Extract the [X, Y] coordinate from the center of the cell holding the provided text.  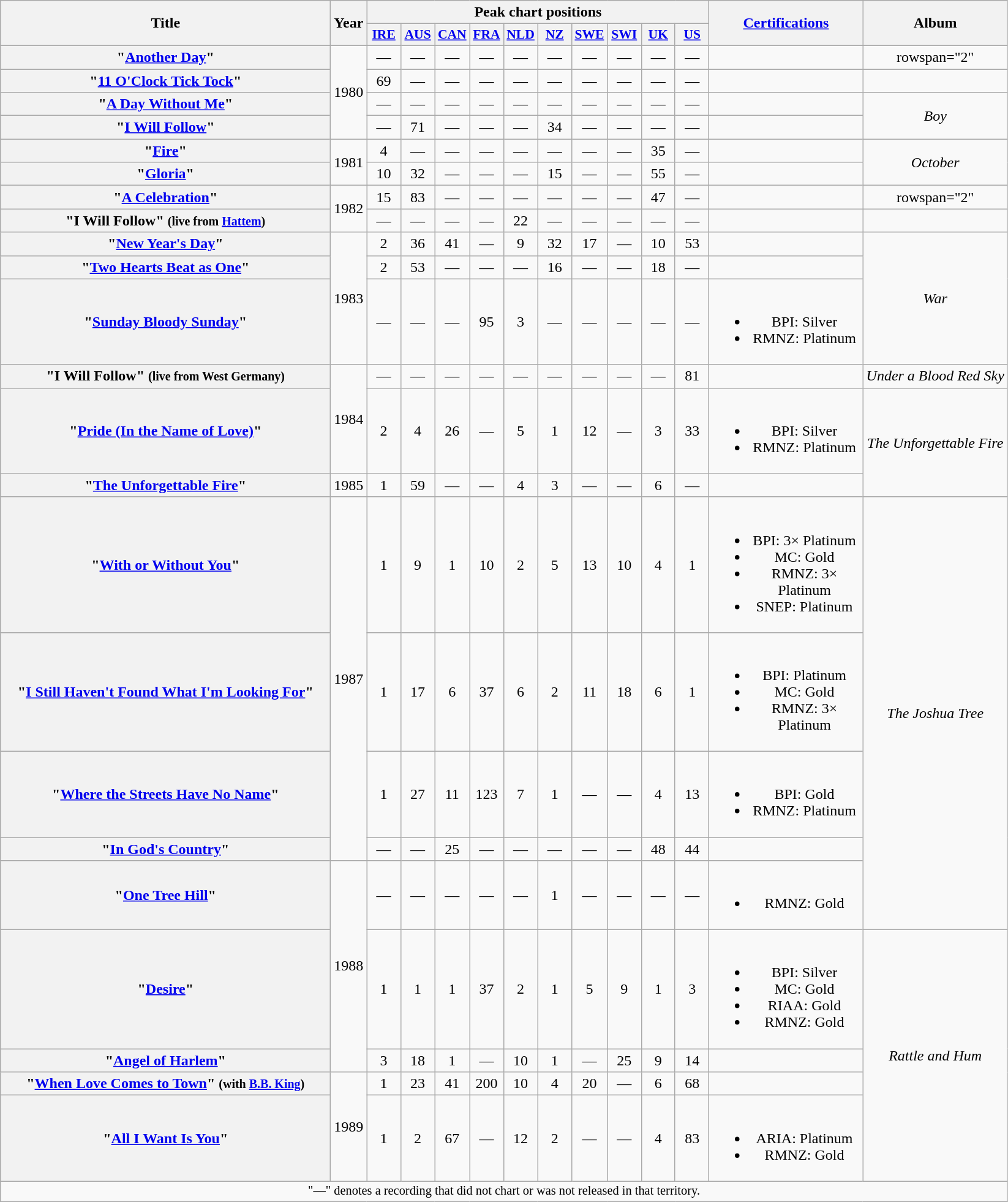
36 [418, 244]
68 [692, 1084]
"One Tree Hill" [165, 896]
AUS [418, 35]
"Sunday Bloody Sunday" [165, 322]
1985 [349, 485]
BPI: SilverMC: GoldRIAA: GoldRMNZ: Gold [786, 989]
34 [555, 127]
69 [383, 80]
1983 [349, 298]
27 [418, 794]
SWE [589, 35]
BPI: PlatinumMC: GoldRMNZ: 3× Platinum [786, 692]
"A Day Without Me" [165, 104]
47 [658, 197]
The Joshua Tree [935, 713]
"Two Hearts Beat as One" [165, 267]
"Another Day" [165, 57]
1980 [349, 92]
War [935, 298]
October [935, 162]
BPI: 3× PlatinumMC: GoldRMNZ: 3× PlatinumSNEP: Platinum [786, 565]
Peak chart positions [538, 12]
95 [486, 322]
200 [486, 1084]
Album [935, 23]
1982 [349, 209]
23 [418, 1084]
"With or Without You" [165, 565]
"In God's Country" [165, 849]
"A Celebration" [165, 197]
1987 [349, 679]
"Fire" [165, 151]
20 [589, 1084]
US [692, 35]
"I Still Haven't Found What I'm Looking For" [165, 692]
81 [692, 376]
IRE [383, 35]
Rattle and Hum [935, 1056]
"When Love Comes to Town" (with B.B. King) [165, 1084]
16 [555, 267]
CAN [452, 35]
"Where the Streets Have No Name" [165, 794]
UK [658, 35]
1984 [349, 419]
"—" denotes a recording that did not chart or was not released in that territory. [505, 1192]
Title [165, 23]
7 [521, 794]
22 [521, 221]
"Desire" [165, 989]
NLD [521, 35]
"Gloria" [165, 174]
"I Will Follow" [165, 127]
"11 O'Clock Tick Tock" [165, 80]
NZ [555, 35]
59 [418, 485]
14 [692, 1060]
"Pride (In the Name of Love)" [165, 431]
Certifications [786, 23]
Year [349, 23]
ARIA: PlatinumRMNZ: Gold [786, 1138]
35 [658, 151]
BPI: GoldRMNZ: Platinum [786, 794]
"Angel of Harlem" [165, 1060]
1981 [349, 162]
Under a Blood Red Sky [935, 376]
"The Unforgettable Fire" [165, 485]
"I Will Follow" (live from West Germany) [165, 376]
"New Year's Day" [165, 244]
Boy [935, 116]
RMNZ: Gold [786, 896]
55 [658, 174]
44 [692, 849]
123 [486, 794]
FRA [486, 35]
1988 [349, 967]
1989 [349, 1127]
The Unforgettable Fire [935, 442]
SWI [625, 35]
71 [418, 127]
33 [692, 431]
26 [452, 431]
67 [452, 1138]
48 [658, 849]
"I Will Follow" (live from Hattem) [165, 221]
"All I Want Is You" [165, 1138]
